Extract the [x, y] coordinate from the center of the cell holding the provided text.  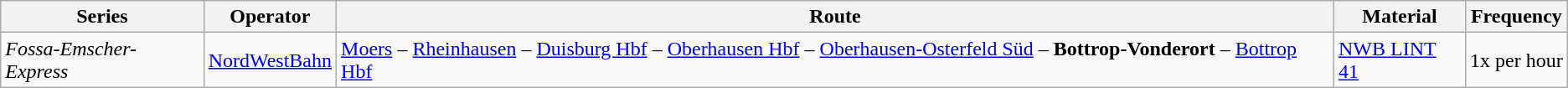
Series [102, 17]
1x per hour [1516, 60]
Operator [270, 17]
Moers – Rheinhausen – Duisburg Hbf – Oberhausen Hbf – Oberhausen-Osterfeld Süd – Bottrop-Vonderort – Bottrop Hbf [836, 60]
Fossa-Emscher-Express [102, 60]
NordWestBahn [270, 60]
NWB LINT 41 [1399, 60]
Frequency [1516, 17]
Route [836, 17]
Material [1399, 17]
